Extract the [X, Y] coordinate from the center of the cell holding the provided text.  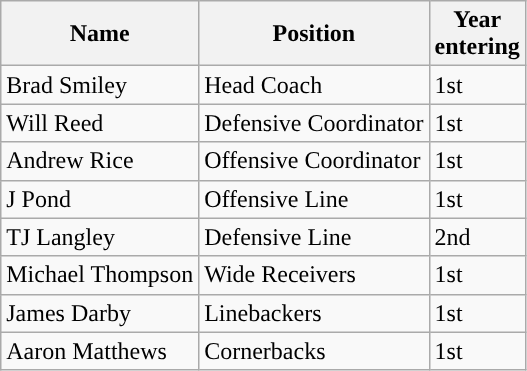
J Pond [100, 199]
Defensive Coordinator [314, 123]
Wide Receivers [314, 275]
Position [314, 34]
2nd [477, 237]
Michael Thompson [100, 275]
Andrew Rice [100, 161]
Linebackers [314, 313]
Offensive Line [314, 199]
Head Coach [314, 85]
Offensive Coordinator [314, 161]
Defensive Line [314, 237]
Brad Smiley [100, 85]
Yearentering [477, 34]
Cornerbacks [314, 351]
TJ Langley [100, 237]
Aaron Matthews [100, 351]
Name [100, 34]
James Darby [100, 313]
Will Reed [100, 123]
